Pinpoint the cell where the given text exists, returning its (X, Y) midpoint coordinate. 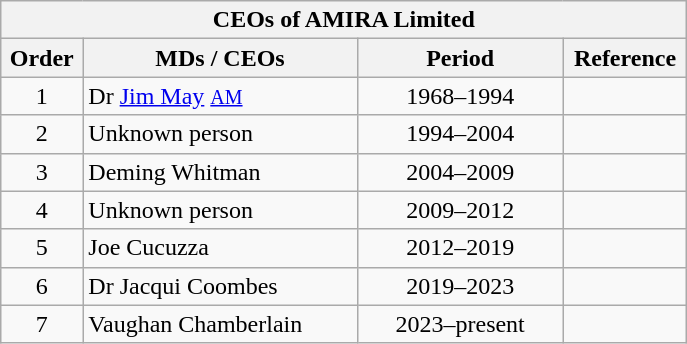
1968–1994 (460, 96)
Reference (625, 58)
2004–2009 (460, 172)
Deming Whitman (220, 172)
MDs / CEOs (220, 58)
2012–2019 (460, 248)
4 (42, 210)
Joe Cucuzza (220, 248)
2 (42, 134)
CEOs of AMIRA Limited (344, 20)
2009–2012 (460, 210)
Dr Jim May AM (220, 96)
Order (42, 58)
Period (460, 58)
7 (42, 324)
1994–2004 (460, 134)
1 (42, 96)
Dr Jacqui Coombes (220, 286)
3 (42, 172)
6 (42, 286)
5 (42, 248)
2023–present (460, 324)
Vaughan Chamberlain (220, 324)
2019–2023 (460, 286)
